Extract the (x, y) coordinate from the center of the cell holding the provided text.  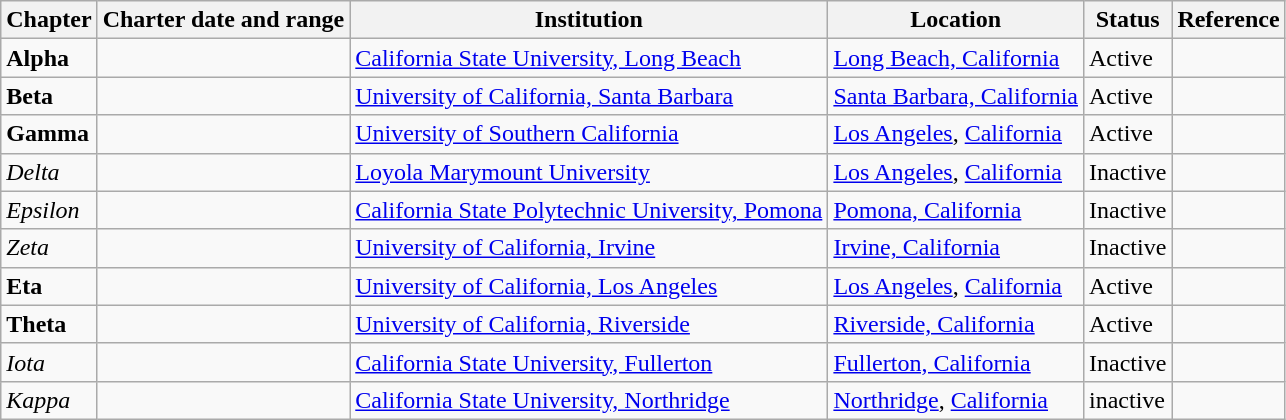
California State University, Fullerton (589, 362)
Location (956, 20)
University of California, Santa Barbara (589, 96)
Long Beach, California (956, 58)
Theta (49, 324)
California State Polytechnic University, Pomona (589, 210)
University of Southern California (589, 134)
Charter date and range (224, 20)
Riverside, California (956, 324)
California State University, Northridge (589, 400)
Alpha (49, 58)
Eta (49, 286)
Reference (1228, 20)
University of California, Los Angeles (589, 286)
Irvine, California (956, 248)
California State University, Long Beach (589, 58)
Status (1127, 20)
Delta (49, 172)
Kappa (49, 400)
Northridge, California (956, 400)
Chapter (49, 20)
Fullerton, California (956, 362)
Institution (589, 20)
Zeta (49, 248)
University of California, Irvine (589, 248)
Iota (49, 362)
University of California, Riverside (589, 324)
Pomona, California (956, 210)
Beta (49, 96)
Gamma (49, 134)
Epsilon (49, 210)
inactive (1127, 400)
Santa Barbara, California (956, 96)
Loyola Marymount University (589, 172)
